Find where the given text appears and provide that cell's center as (X, Y) coordinate. 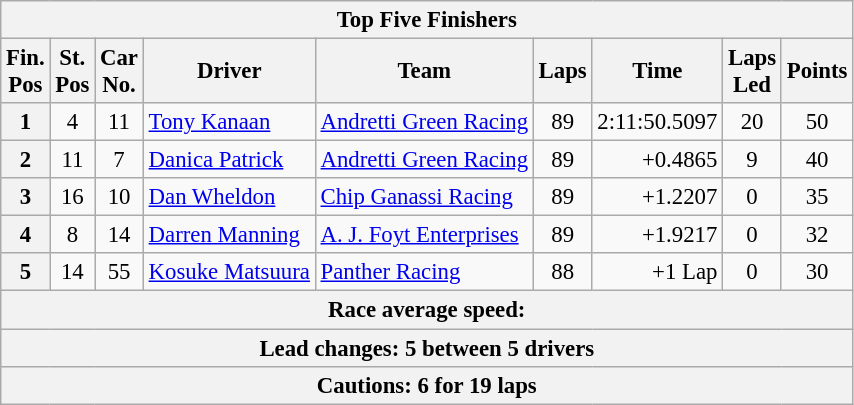
16 (72, 197)
2 (26, 160)
+1.2207 (658, 197)
Time (658, 72)
5 (26, 273)
A. J. Foyt Enterprises (424, 235)
Race average speed: (427, 310)
Cautions: 6 for 19 laps (427, 385)
Panther Racing (424, 273)
10 (120, 197)
+1.9217 (658, 235)
32 (816, 235)
30 (816, 273)
+1 Lap (658, 273)
20 (752, 122)
Team (424, 72)
35 (816, 197)
Kosuke Matsuura (229, 273)
Points (816, 72)
+0.4865 (658, 160)
Darren Manning (229, 235)
9 (752, 160)
Laps (562, 72)
88 (562, 273)
Danica Patrick (229, 160)
8 (72, 235)
2:11:50.5097 (658, 122)
7 (120, 160)
55 (120, 273)
CarNo. (120, 72)
50 (816, 122)
Top Five Finishers (427, 20)
St.Pos (72, 72)
Tony Kanaan (229, 122)
1 (26, 122)
40 (816, 160)
Dan Wheldon (229, 197)
Fin.Pos (26, 72)
LapsLed (752, 72)
Driver (229, 72)
Chip Ganassi Racing (424, 197)
3 (26, 197)
Lead changes: 5 between 5 drivers (427, 348)
